From the cell containing the given text, extract its center point as (X, Y) coordinate. 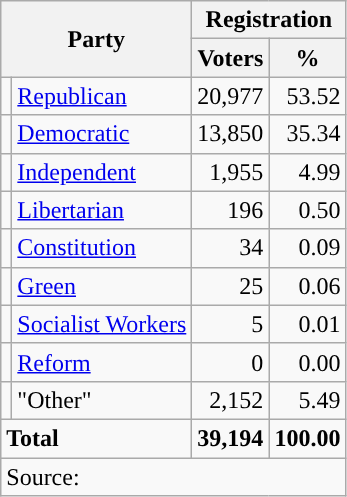
Constitution (102, 248)
Green (102, 286)
0.50 (308, 210)
0.00 (308, 362)
25 (230, 286)
5.49 (308, 400)
Registration (269, 20)
% (308, 58)
0.06 (308, 286)
0.01 (308, 324)
Voters (230, 58)
34 (230, 248)
Source: (174, 477)
5 (230, 324)
Socialist Workers (102, 324)
100.00 (308, 438)
2,152 (230, 400)
53.52 (308, 96)
Republican (102, 96)
Libertarian (102, 210)
Democratic (102, 134)
0 (230, 362)
0.09 (308, 248)
35.34 (308, 134)
39,194 (230, 438)
13,850 (230, 134)
Total (96, 438)
20,977 (230, 96)
1,955 (230, 172)
4.99 (308, 172)
"Other" (102, 400)
Independent (102, 172)
Party (96, 39)
Reform (102, 362)
196 (230, 210)
